Detect which cell encompasses the target text, then output its (x, y) center coordinate. 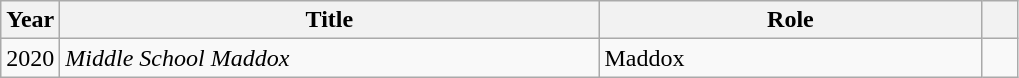
Role (790, 20)
2020 (30, 58)
Title (330, 20)
Year (30, 20)
Maddox (790, 58)
Middle School Maddox (330, 58)
